Find where the given text appears and provide that cell's center as [x, y] coordinate. 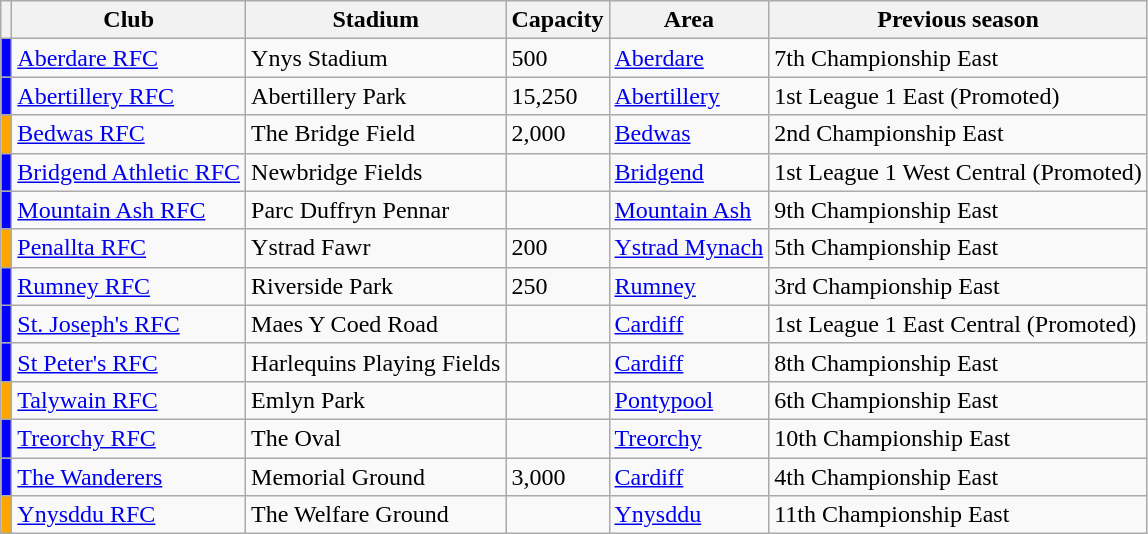
Riverside Park [376, 286]
15,250 [558, 96]
Capacity [558, 20]
Bridgend Athletic RFC [129, 172]
250 [558, 286]
Stadium [376, 20]
500 [558, 58]
Previous season [958, 20]
Area [689, 20]
Talywain RFC [129, 400]
Club [129, 20]
St. Joseph's RFC [129, 324]
Newbridge Fields [376, 172]
Pontypool [689, 400]
Rumney [689, 286]
The Welfare Ground [376, 515]
11th Championship East [958, 515]
Ynysddu [689, 515]
Treorchy [689, 438]
1st League 1 West Central (Promoted) [958, 172]
Abertillery Park [376, 96]
3,000 [558, 477]
Aberdare [689, 58]
Mountain Ash [689, 210]
9th Championship East [958, 210]
Penallta RFC [129, 248]
7th Championship East [958, 58]
Abertillery RFC [129, 96]
The Bridge Field [376, 134]
Harlequins Playing Fields [376, 362]
5th Championship East [958, 248]
2nd Championship East [958, 134]
Emlyn Park [376, 400]
200 [558, 248]
Parc Duffryn Pennar [376, 210]
Maes Y Coed Road [376, 324]
Bedwas [689, 134]
Memorial Ground [376, 477]
Abertillery [689, 96]
4th Championship East [958, 477]
Ynysddu RFC [129, 515]
1st League 1 East Central (Promoted) [958, 324]
Mountain Ash RFC [129, 210]
St Peter's RFC [129, 362]
Bridgend [689, 172]
Rumney RFC [129, 286]
Ynys Stadium [376, 58]
Bedwas RFC [129, 134]
8th Championship East [958, 362]
6th Championship East [958, 400]
Treorchy RFC [129, 438]
1st League 1 East (Promoted) [958, 96]
2,000 [558, 134]
3rd Championship East [958, 286]
Ystrad Mynach [689, 248]
The Oval [376, 438]
Aberdare RFC [129, 58]
The Wanderers [129, 477]
Ystrad Fawr [376, 248]
10th Championship East [958, 438]
